Return the [X, Y] coordinate for the center point of the cell that contains the specified text.  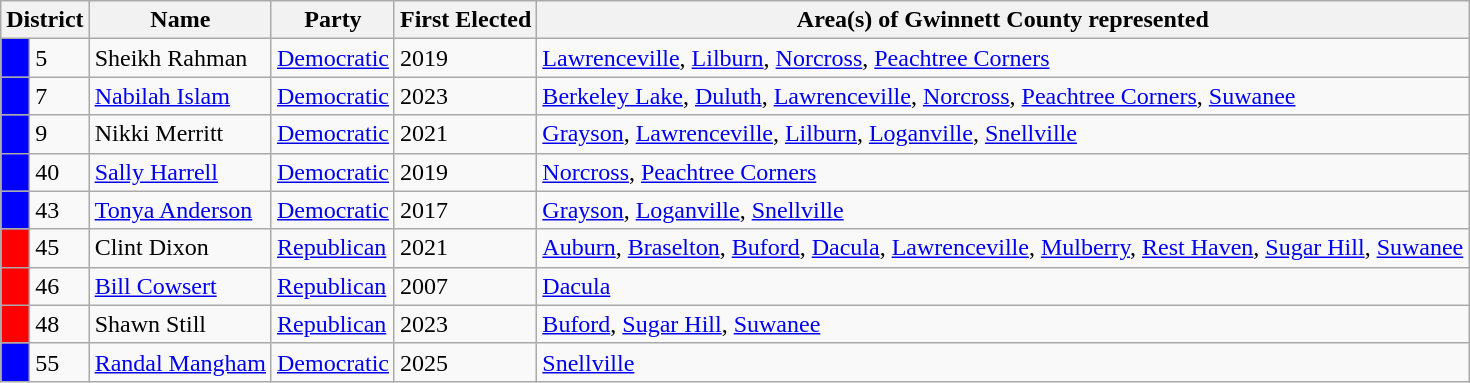
43 [60, 210]
2025 [465, 362]
Shawn Still [180, 324]
48 [60, 324]
Bill Cowsert [180, 286]
Nabilah Islam [180, 96]
Berkeley Lake, Duluth, Lawrenceville, Norcross, Peachtree Corners, Suwanee [1003, 96]
7 [60, 96]
Sheikh Rahman [180, 58]
Area(s) of Gwinnett County represented [1003, 20]
Snellville [1003, 362]
Clint Dixon [180, 248]
46 [60, 286]
45 [60, 248]
9 [60, 134]
2017 [465, 210]
Tonya Anderson [180, 210]
District [45, 20]
Randal Mangham [180, 362]
Auburn, Braselton, Buford, Dacula, Lawrenceville, Mulberry, Rest Haven, Sugar Hill, Suwanee [1003, 248]
Party [332, 20]
Sally Harrell [180, 172]
Lawrenceville, Lilburn, Norcross, Peachtree Corners [1003, 58]
Grayson, Loganville, Snellville [1003, 210]
Dacula [1003, 286]
First Elected [465, 20]
2007 [465, 286]
Name [180, 20]
Norcross, Peachtree Corners [1003, 172]
Grayson, Lawrenceville, Lilburn, Loganville, Snellville [1003, 134]
55 [60, 362]
5 [60, 58]
Buford, Sugar Hill, Suwanee [1003, 324]
Nikki Merritt [180, 134]
40 [60, 172]
